Identify which cell holds the provided text, then report its [X, Y] central coordinate. 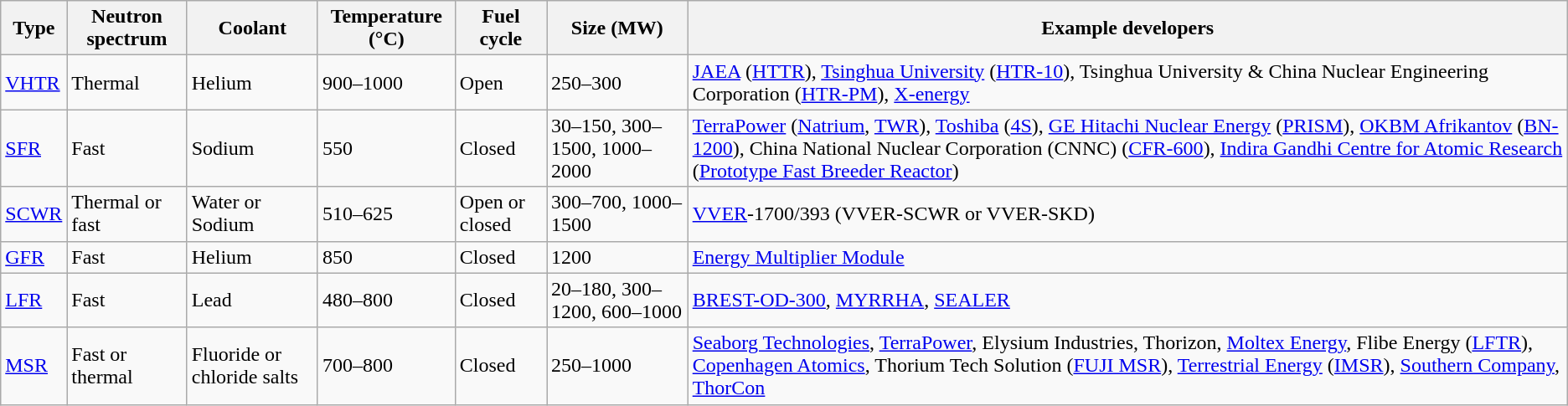
VHTR [34, 82]
Fast or thermal [127, 366]
Neutron spectrum [127, 28]
Open [501, 82]
250–1000 [616, 366]
Type [34, 28]
Thermal or fast [127, 214]
1200 [616, 257]
Fluoride or chloride salts [252, 366]
BREST-OD-300, MYRRHA, SEALER [1127, 300]
480–800 [386, 300]
30–150, 300–1500, 1000–2000 [616, 148]
Coolant [252, 28]
510–625 [386, 214]
Size (MW) [616, 28]
Temperature (°C) [386, 28]
20–180, 300–1200, 600–1000 [616, 300]
VVER-1700/393 (VVER-SCWR or VVER-SKD) [1127, 214]
Open or closed [501, 214]
GFR [34, 257]
900–1000 [386, 82]
Energy Multiplier Module [1127, 257]
JAEA (HTTR), Tsinghua University (HTR-10), Tsinghua University & China Nuclear Engineering Corporation (HTR-PM), X-energy [1127, 82]
550 [386, 148]
700–800 [386, 366]
SFR [34, 148]
SCWR [34, 214]
Water or Sodium [252, 214]
Example developers [1127, 28]
300–700, 1000–1500 [616, 214]
Lead [252, 300]
850 [386, 257]
250–300 [616, 82]
Fuel cycle [501, 28]
LFR [34, 300]
MSR [34, 366]
Sodium [252, 148]
Thermal [127, 82]
